Provide the (x, y) coordinate of the cell's center where the given text is located.  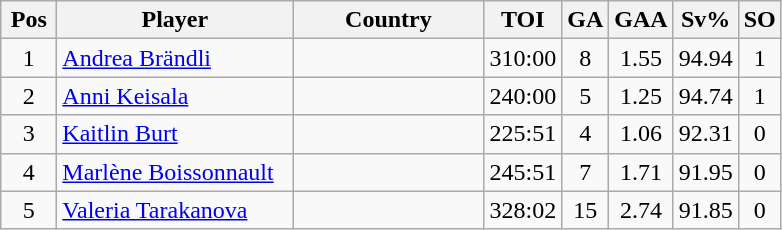
Anni Keisala (175, 96)
1.06 (641, 134)
94.74 (706, 96)
2 (29, 96)
225:51 (523, 134)
91.85 (706, 210)
328:02 (523, 210)
245:51 (523, 172)
310:00 (523, 58)
2.74 (641, 210)
7 (586, 172)
Pos (29, 20)
8 (586, 58)
Marlène Boissonnault (175, 172)
3 (29, 134)
TOI (523, 20)
Sv% (706, 20)
15 (586, 210)
1.71 (641, 172)
1.55 (641, 58)
SO (760, 20)
Country (388, 20)
Valeria Tarakanova (175, 210)
Player (175, 20)
240:00 (523, 96)
GA (586, 20)
Kaitlin Burt (175, 134)
1.25 (641, 96)
Andrea Brändli (175, 58)
94.94 (706, 58)
GAA (641, 20)
92.31 (706, 134)
91.95 (706, 172)
